From the cell containing the given text, extract its center point as [x, y] coordinate. 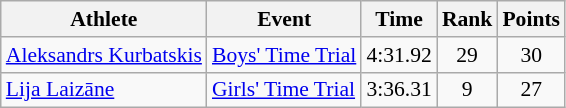
Points [531, 19]
Athlete [104, 19]
Event [284, 19]
30 [531, 55]
3:36.31 [398, 90]
4:31.92 [398, 55]
29 [468, 55]
Rank [468, 19]
Girls' Time Trial [284, 90]
Time [398, 19]
27 [531, 90]
9 [468, 90]
Lija Laizāne [104, 90]
Aleksandrs Kurbatskis [104, 55]
Boys' Time Trial [284, 55]
